Capture the cell that displays the provided text and extract its (x, y) central coordinate. 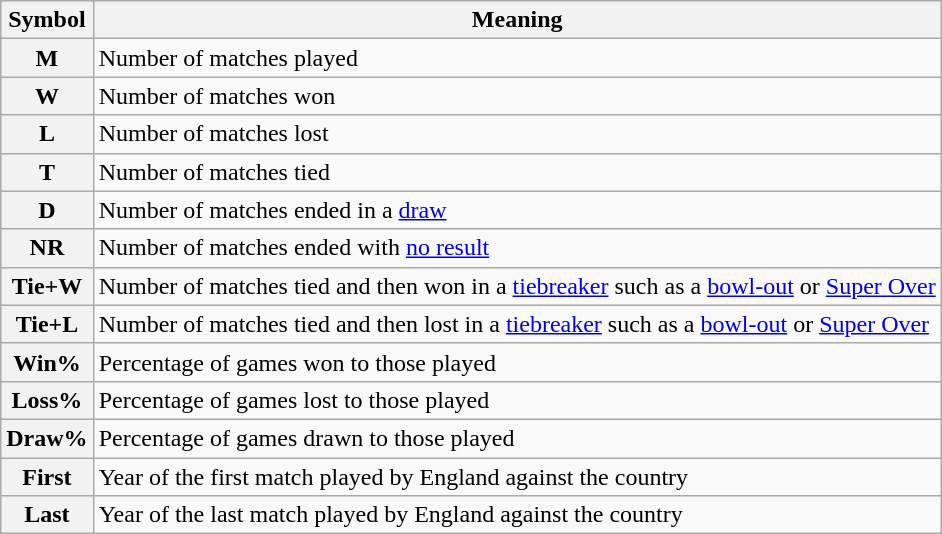
W (47, 96)
L (47, 134)
Year of the first match played by England against the country (517, 477)
Year of the last match played by England against the country (517, 515)
NR (47, 248)
Tie+W (47, 286)
Number of matches tied and then lost in a tiebreaker such as a bowl-out or Super Over (517, 324)
Tie+L (47, 324)
Last (47, 515)
Number of matches played (517, 58)
Number of matches ended in a draw (517, 210)
M (47, 58)
Number of matches tied and then won in a tiebreaker such as a bowl-out or Super Over (517, 286)
Percentage of games won to those played (517, 362)
First (47, 477)
Draw% (47, 438)
Loss% (47, 400)
D (47, 210)
Percentage of games drawn to those played (517, 438)
T (47, 172)
Percentage of games lost to those played (517, 400)
Number of matches tied (517, 172)
Number of matches won (517, 96)
Number of matches lost (517, 134)
Win% (47, 362)
Meaning (517, 20)
Symbol (47, 20)
Number of matches ended with no result (517, 248)
